Extract the (X, Y) coordinate from the center of the cell holding the provided text.  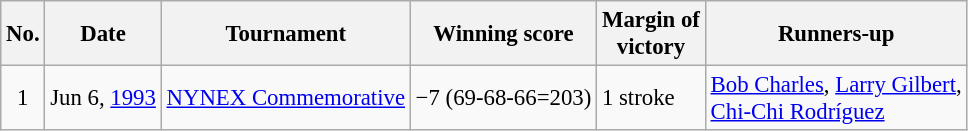
Margin ofvictory (652, 34)
1 stroke (652, 98)
NYNEX Commemorative (286, 98)
Jun 6, 1993 (103, 98)
Tournament (286, 34)
Runners-up (836, 34)
Date (103, 34)
No. (23, 34)
1 (23, 98)
−7 (69-68-66=203) (503, 98)
Bob Charles, Larry Gilbert, Chi-Chi Rodríguez (836, 98)
Winning score (503, 34)
